From the cell containing the given text, extract its center point as [x, y] coordinate. 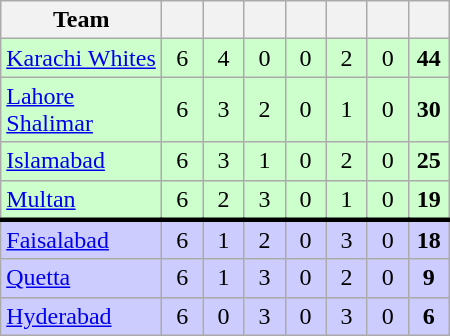
Quetta [82, 278]
30 [428, 110]
4 [224, 58]
Karachi Whites [82, 58]
Faisalabad [82, 240]
9 [428, 278]
Multan [82, 200]
Lahore Shalimar [82, 110]
19 [428, 200]
Islamabad [82, 161]
Team [82, 20]
25 [428, 161]
44 [428, 58]
18 [428, 240]
Hyderabad [82, 316]
